Locate the cell with the specified text and output its [X, Y] center coordinate. 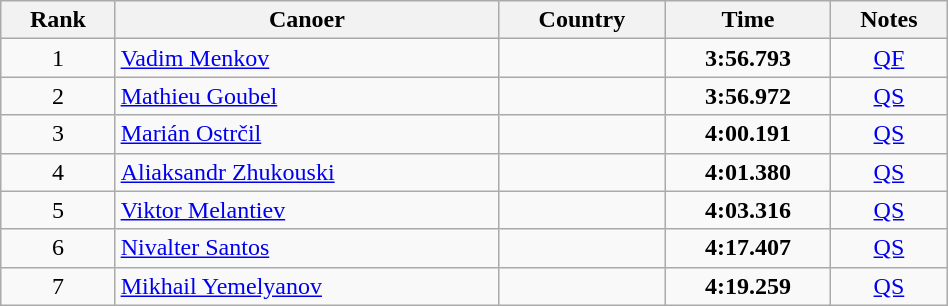
1 [58, 58]
4:17.407 [748, 248]
4:00.191 [748, 134]
Country [582, 20]
Mathieu Goubel [307, 96]
7 [58, 286]
Rank [58, 20]
QF [890, 58]
3:56.972 [748, 96]
2 [58, 96]
6 [58, 248]
3 [58, 134]
Aliaksandr Zhukouski [307, 172]
Marián Ostrčil [307, 134]
3:56.793 [748, 58]
Canoer [307, 20]
4:01.380 [748, 172]
Mikhail Yemelyanov [307, 286]
Vadim Menkov [307, 58]
4:03.316 [748, 210]
4:19.259 [748, 286]
Viktor Melantiev [307, 210]
Nivalter Santos [307, 248]
4 [58, 172]
Notes [890, 20]
5 [58, 210]
Time [748, 20]
